Return the (x, y) coordinate for the center point of the cell that contains the specified text.  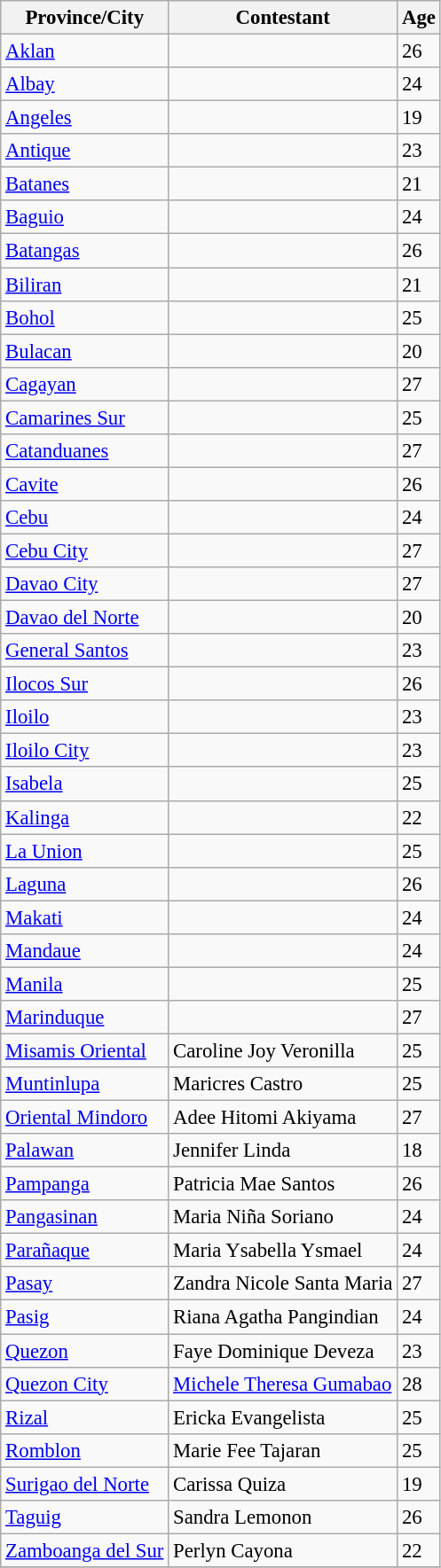
Camarines Sur (85, 417)
Maricres Castro (283, 1084)
Marie Fee Tajaran (283, 1450)
Antique (85, 151)
Marinduque (85, 1018)
Sandra Lemonon (283, 1517)
Zandra Nicole Santa Maria (283, 1284)
Contestant (283, 18)
Pampanga (85, 1184)
Cebu City (85, 550)
Bohol (85, 317)
Jennifer Linda (283, 1151)
Batanes (85, 184)
Quezon (85, 1351)
Iloilo City (85, 751)
Faye Dominique Deveza (283, 1351)
Baguio (85, 217)
Cavite (85, 484)
Aklan (85, 51)
Quezon City (85, 1384)
Patricia Mae Santos (283, 1184)
La Union (85, 851)
Cebu (85, 518)
Maria Niña Soriano (283, 1217)
Oriental Mindoro (85, 1118)
Cagayan (85, 384)
Catanduanes (85, 451)
Pangasinan (85, 1217)
Makati (85, 917)
Bulacan (85, 351)
28 (419, 1384)
Zamboanga del Sur (85, 1550)
Adee Hitomi Akiyama (283, 1118)
Age (419, 18)
Manila (85, 984)
Rizal (85, 1417)
Batangas (85, 251)
Maria Ysabella Ysmael (283, 1251)
Surigao del Norte (85, 1484)
Muntinlupa (85, 1084)
Pasig (85, 1317)
Parañaque (85, 1251)
Davao City (85, 584)
Caroline Joy Veronilla (283, 1050)
Mandaue (85, 951)
Iloilo (85, 717)
18 (419, 1151)
Michele Theresa Gumabao (283, 1384)
Kalinga (85, 817)
General Santos (85, 651)
Misamis Oriental (85, 1050)
Isabela (85, 784)
Davao del Norte (85, 618)
Albay (85, 84)
Riana Agatha Pangindian (283, 1317)
Biliran (85, 285)
Carissa Quiza (283, 1484)
Province/City (85, 18)
Perlyn Cayona (283, 1550)
Taguig (85, 1517)
Laguna (85, 884)
Pasay (85, 1284)
Palawan (85, 1151)
Ilocos Sur (85, 684)
Ericka Evangelista (283, 1417)
Romblon (85, 1450)
Angeles (85, 118)
